Return [X, Y] of the center of cell containing provided text 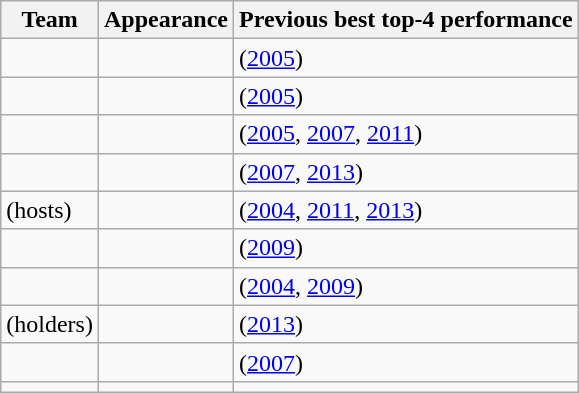
Team [50, 20]
(hosts) [50, 210]
(holders) [50, 324]
(2009) [406, 248]
(2007, 2013) [406, 172]
(2004, 2009) [406, 286]
(2007) [406, 362]
Appearance [166, 20]
Previous best top-4 performance [406, 20]
(2004, 2011, 2013) [406, 210]
(2005, 2007, 2011) [406, 134]
(2013) [406, 324]
